Find where the given text appears and provide that cell's center as [X, Y] coordinate. 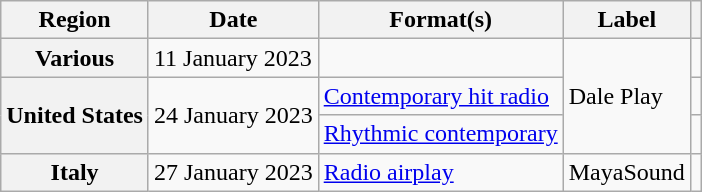
United States [75, 115]
Dale Play [626, 96]
Contemporary hit radio [440, 96]
Various [75, 58]
Label [626, 20]
Region [75, 20]
MayaSound [626, 172]
24 January 2023 [233, 115]
Rhythmic contemporary [440, 134]
Italy [75, 172]
11 January 2023 [233, 58]
Date [233, 20]
27 January 2023 [233, 172]
Radio airplay [440, 172]
Format(s) [440, 20]
